Search for the cell housing the specified text and yield its (X, Y) center coordinate. 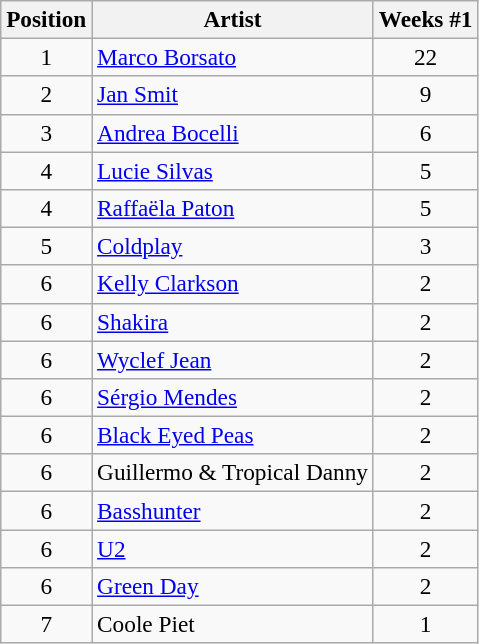
Guillermo & Tropical Danny (233, 473)
7 (46, 624)
Kelly Clarkson (233, 284)
Basshunter (233, 510)
Weeks #1 (426, 19)
Green Day (233, 586)
Jan Smit (233, 95)
Shakira (233, 322)
U2 (233, 548)
Coole Piet (233, 624)
Lucie Silvas (233, 170)
Sérgio Mendes (233, 397)
Black Eyed Peas (233, 435)
Wyclef Jean (233, 359)
Andrea Bocelli (233, 133)
22 (426, 57)
Marco Borsato (233, 57)
Artist (233, 19)
9 (426, 95)
Raffaëla Paton (233, 208)
Coldplay (233, 246)
Position (46, 19)
